Locate the cell with the specified text and output its (X, Y) center coordinate. 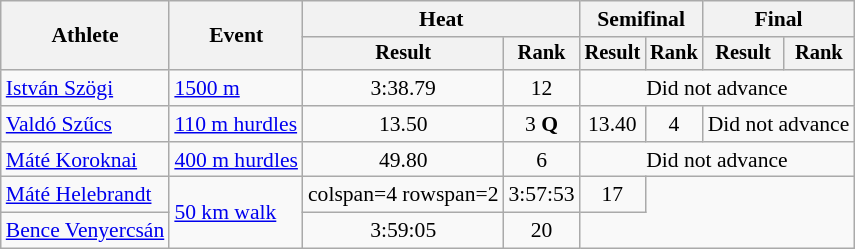
3:59:05 (404, 231)
110 m hurdles (236, 124)
400 m hurdles (236, 160)
49.80 (404, 160)
Semifinal (642, 19)
Athlete (86, 36)
Valdó Szűcs (86, 124)
colspan=4 rowspan=2 (404, 195)
Heat (442, 19)
3:57:53 (541, 195)
Bence Venyercsán (86, 231)
13.50 (404, 124)
Final (779, 19)
12 (541, 88)
4 (674, 124)
13.40 (613, 124)
István Szögi (86, 88)
6 (541, 160)
20 (541, 231)
1500 m (236, 88)
3 Q (541, 124)
3:38.79 (404, 88)
Event (236, 36)
50 km walk (236, 212)
17 (613, 195)
Máté Helebrandt (86, 195)
Máté Koroknai (86, 160)
